Identify which cell holds the provided text, then report its [x, y] central coordinate. 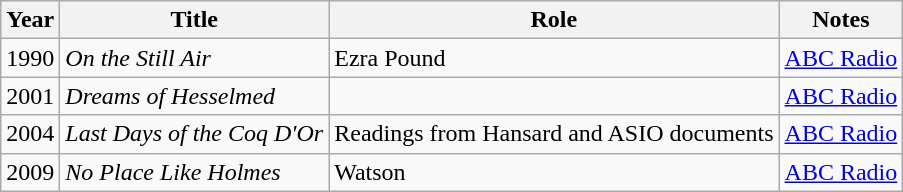
Last Days of the Coq D'Or [194, 134]
Title [194, 20]
2004 [30, 134]
2001 [30, 96]
Watson [554, 172]
Year [30, 20]
1990 [30, 58]
2009 [30, 172]
Notes [841, 20]
No Place Like Holmes [194, 172]
Ezra Pound [554, 58]
Role [554, 20]
Dreams of Hesselmed [194, 96]
Readings from Hansard and ASIO documents [554, 134]
On the Still Air [194, 58]
